Search for the cell housing the specified text and yield its [x, y] center coordinate. 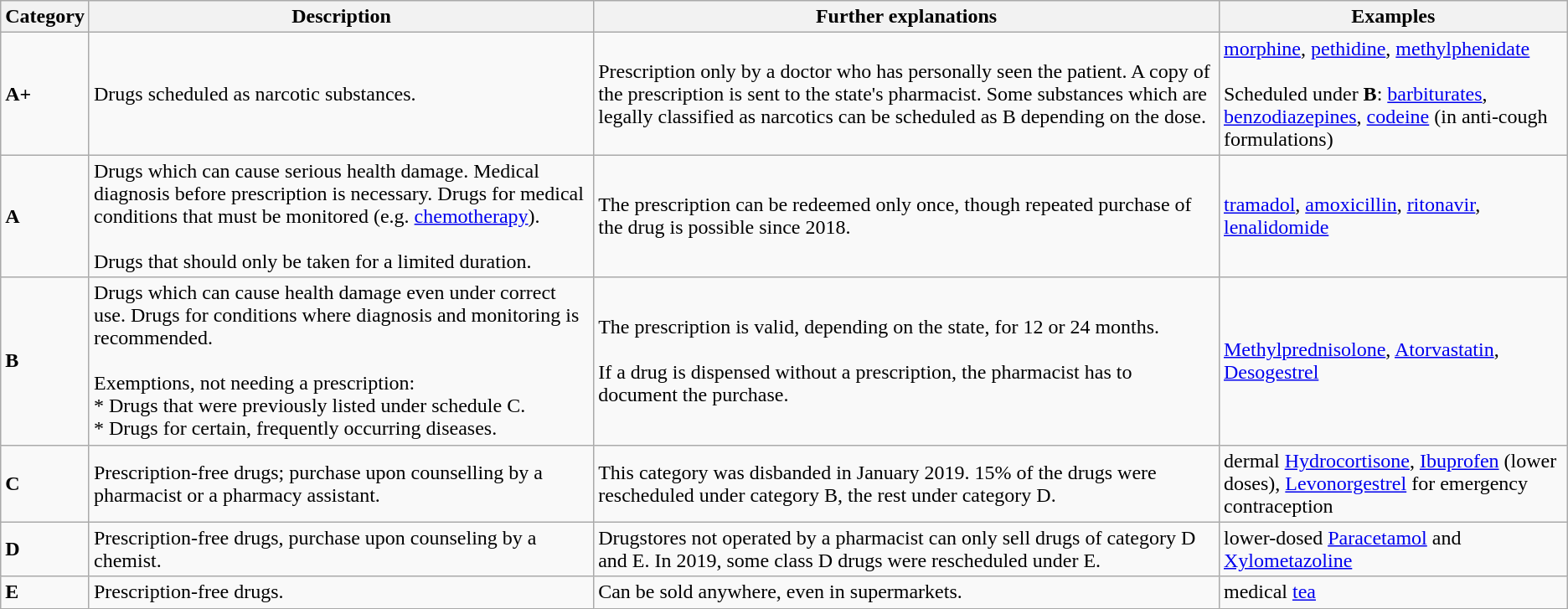
Category [45, 17]
A [45, 216]
D [45, 550]
tramadol, amoxicillin, ritonavir, lenalidomide [1393, 216]
Examples [1393, 17]
Drugstores not operated by a pharmacist can only sell drugs of category D and E. In 2019, some class D drugs were rescheduled under E. [906, 550]
Prescription-free drugs, purchase upon counseling by a chemist. [341, 550]
morphine, pethidine, methylphenidateScheduled under B: barbiturates, benzodiazepines, codeine (in anti-cough formulations) [1393, 94]
Can be sold anywhere, even in supermarkets. [906, 592]
lower-dosed Paracetamol and Xylometazoline [1393, 550]
Drugs scheduled as narcotic substances. [341, 94]
Description [341, 17]
Prescription-free drugs. [341, 592]
Methylprednisolone, Atorvastatin, Desogestrel [1393, 361]
C [45, 483]
A+ [45, 94]
Prescription-free drugs; purchase upon counselling by a pharmacist or a pharmacy assistant. [341, 483]
Further explanations [906, 17]
B [45, 361]
The prescription can be redeemed only once, though repeated purchase of the drug is possible since 2018. [906, 216]
medical tea [1393, 592]
This category was disbanded in January 2019. 15% of the drugs were rescheduled under category B, the rest under category D. [906, 483]
dermal Hydrocortisone, Ibuprofen (lower doses), Levonorgestrel for emergency contraception [1393, 483]
E [45, 592]
